Identify which cell holds the provided text, then report its (x, y) central coordinate. 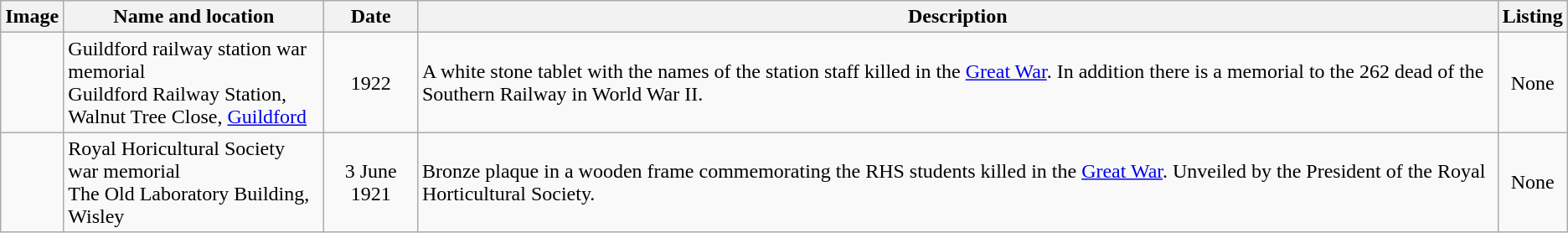
Guildford railway station war memorialGuildford Railway Station, Walnut Tree Close, Guildford (194, 82)
Date (371, 17)
Name and location (194, 17)
Description (957, 17)
1922 (371, 82)
Bronze plaque in a wooden frame commemorating the RHS students killed in the Great War. Unveiled by the President of the Royal Horticultural Society. (957, 183)
Listing (1533, 17)
3 June 1921 (371, 183)
Image (32, 17)
Royal Horicultural Society war memorialThe Old Laboratory Building, Wisley (194, 183)
